Locate the cell with the specified text and output its [x, y] center coordinate. 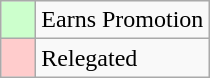
Earns Promotion [122, 20]
Relegated [122, 58]
